For the text-containing cell, return its midpoint in (X, Y) coordinate format. 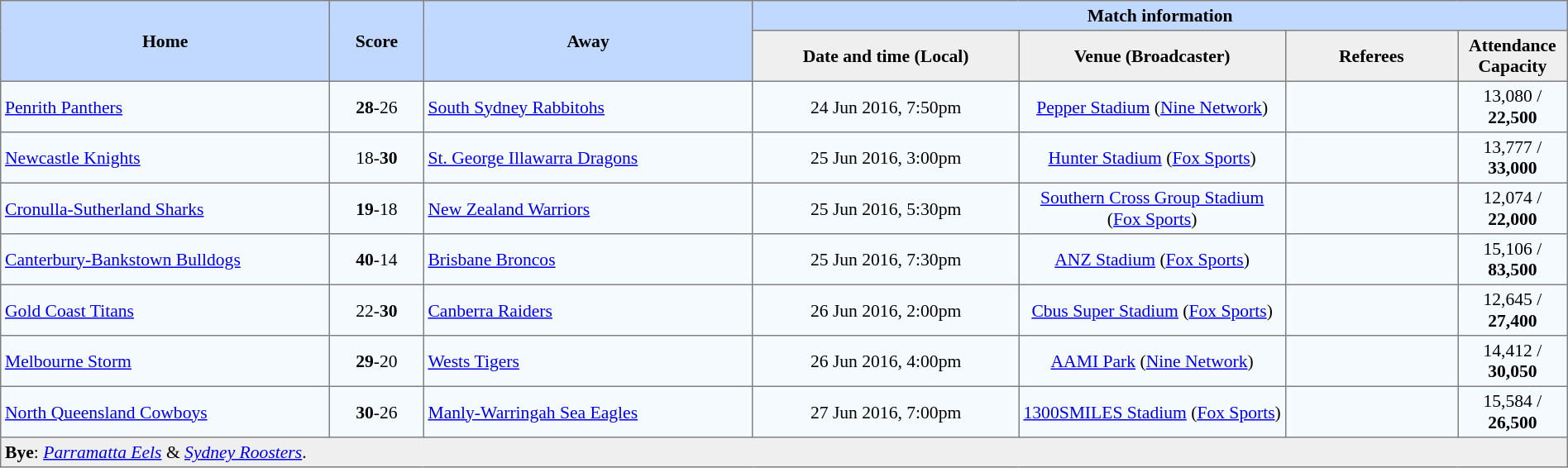
Score (377, 41)
Cronulla-Sutherland Sharks (165, 208)
12,645 / 27,400 (1513, 310)
18-30 (377, 158)
Melbourne Storm (165, 361)
Newcastle Knights (165, 158)
Date and time (Local) (886, 56)
Away (588, 41)
14,412 / 30,050 (1513, 361)
Referees (1371, 56)
Canterbury-Bankstown Bulldogs (165, 260)
28-26 (377, 107)
Attendance Capacity (1513, 56)
Brisbane Broncos (588, 260)
40-14 (377, 260)
AAMI Park (Nine Network) (1152, 361)
25 Jun 2016, 3:00pm (886, 158)
Bye: Parramatta Eels & Sydney Roosters. (784, 452)
22-30 (377, 310)
Venue (Broadcaster) (1152, 56)
15,584 / 26,500 (1513, 412)
South Sydney Rabbitohs (588, 107)
26 Jun 2016, 4:00pm (886, 361)
29-20 (377, 361)
15,106 / 83,500 (1513, 260)
19-18 (377, 208)
Penrith Panthers (165, 107)
13,080 / 22,500 (1513, 107)
Southern Cross Group Stadium (Fox Sports) (1152, 208)
Home (165, 41)
Hunter Stadium (Fox Sports) (1152, 158)
Gold Coast Titans (165, 310)
27 Jun 2016, 7:00pm (886, 412)
North Queensland Cowboys (165, 412)
30-26 (377, 412)
Canberra Raiders (588, 310)
Cbus Super Stadium (Fox Sports) (1152, 310)
Match information (1159, 16)
1300SMILES Stadium (Fox Sports) (1152, 412)
Wests Tigers (588, 361)
New Zealand Warriors (588, 208)
ANZ Stadium (Fox Sports) (1152, 260)
12,074 / 22,000 (1513, 208)
25 Jun 2016, 7:30pm (886, 260)
25 Jun 2016, 5:30pm (886, 208)
St. George Illawarra Dragons (588, 158)
Pepper Stadium (Nine Network) (1152, 107)
24 Jun 2016, 7:50pm (886, 107)
13,777 / 33,000 (1513, 158)
Manly-Warringah Sea Eagles (588, 412)
26 Jun 2016, 2:00pm (886, 310)
